Locate the cell with the specified text and output its (X, Y) center coordinate. 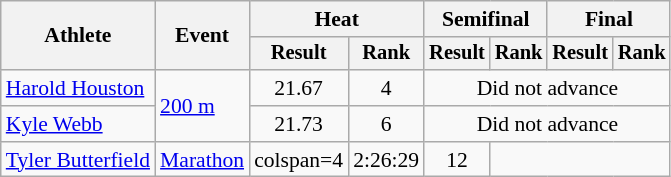
6 (386, 124)
4 (386, 88)
Kyle Webb (78, 124)
21.67 (298, 88)
21.73 (298, 124)
Final (608, 19)
Harold Houston (78, 88)
Athlete (78, 36)
Event (202, 36)
200 m (202, 106)
Semifinal (486, 19)
Heat (336, 19)
